Provide the [x, y] coordinate of the cell's center where the given text is located.  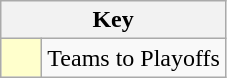
Teams to Playoffs [134, 58]
Key [114, 20]
